Identify which cell holds the provided text, then report its (X, Y) central coordinate. 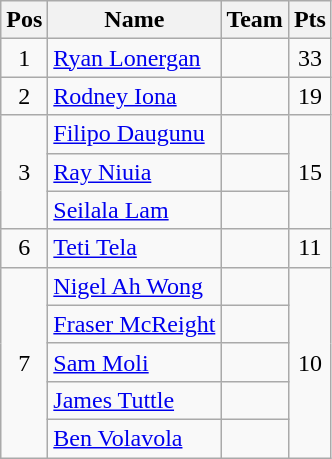
Team (255, 20)
6 (24, 248)
Teti Tela (134, 248)
10 (310, 362)
Fraser McReight (134, 324)
33 (310, 58)
Ray Niuia (134, 172)
Ryan Lonergan (134, 58)
Pts (310, 20)
15 (310, 172)
Sam Moli (134, 362)
Seilala Lam (134, 210)
7 (24, 362)
Nigel Ah Wong (134, 286)
Name (134, 20)
Filipo Daugunu (134, 134)
1 (24, 58)
Rodney Iona (134, 96)
Ben Volavola (134, 438)
James Tuttle (134, 400)
11 (310, 248)
3 (24, 172)
2 (24, 96)
19 (310, 96)
Pos (24, 20)
